Return the (X, Y) coordinate for the center point of the cell that contains the specified text.  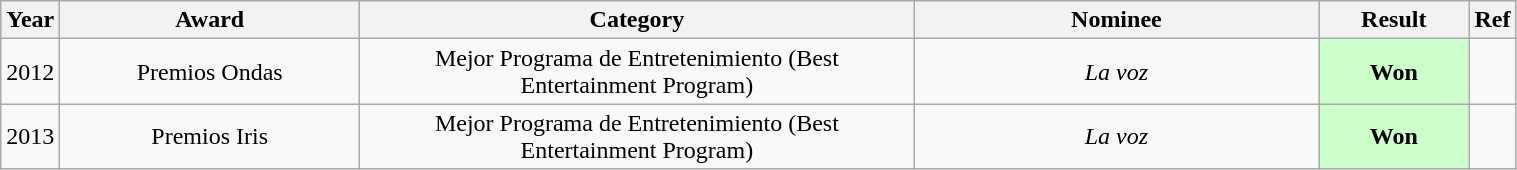
Premios Iris (210, 136)
Award (210, 20)
Nominee (1116, 20)
Premios Ondas (210, 72)
Ref (1492, 20)
2012 (30, 72)
Year (30, 20)
2013 (30, 136)
Category (638, 20)
Result (1394, 20)
